Capture the cell that displays the provided text and extract its [x, y] central coordinate. 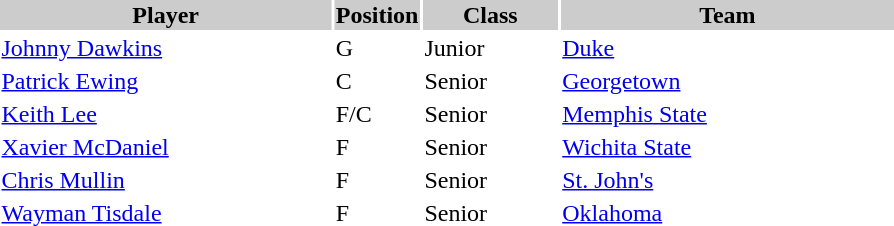
Johnny Dawkins [166, 48]
Patrick Ewing [166, 81]
Keith Lee [166, 114]
Xavier McDaniel [166, 147]
St. John's [728, 180]
Wichita State [728, 147]
G [377, 48]
Junior [490, 48]
Position [377, 15]
Duke [728, 48]
Chris Mullin [166, 180]
C [377, 81]
F/C [377, 114]
Memphis State [728, 114]
Georgetown [728, 81]
Class [490, 15]
Player [166, 15]
Team [728, 15]
